Return the [X, Y] coordinate for the center point of the cell that contains the specified text.  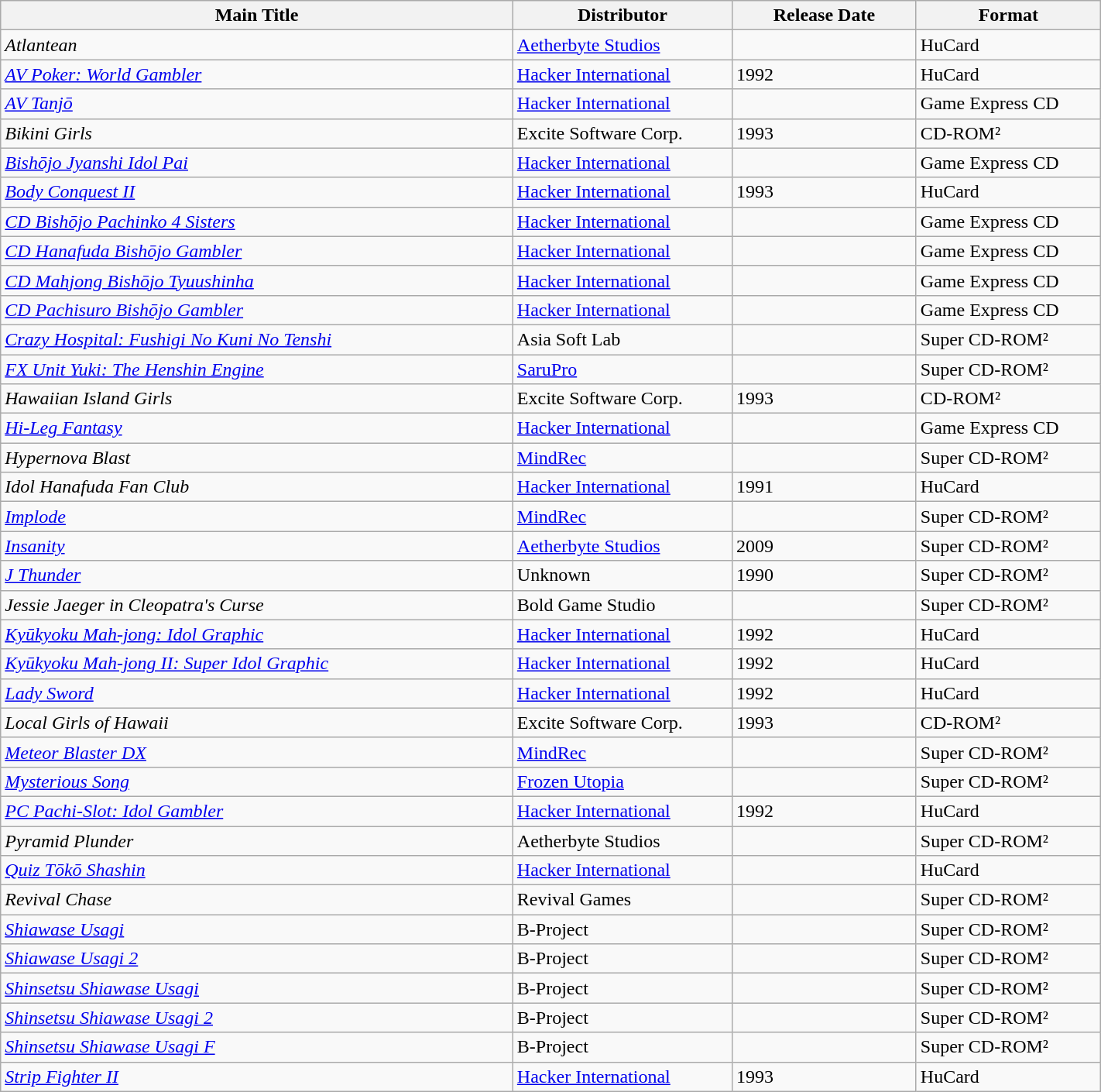
Release Date [824, 15]
Crazy Hospital: Fushigi No Kuni No Tenshi [257, 339]
FX Unit Yuki: The Henshin Engine [257, 369]
Local Girls of Hawaii [257, 723]
AV Tanjō [257, 104]
Jessie Jaeger in Cleopatra's Curse [257, 605]
Atlantean [257, 45]
1991 [824, 487]
Frozen Utopia [623, 781]
Bold Game Studio [623, 605]
J Thunder [257, 575]
Bishōjo Jyanshi Idol Pai [257, 163]
SaruPro [623, 369]
Hawaiian Island Girls [257, 399]
Quiz Tōkō Shashin [257, 871]
Shinsetsu Shiawase Usagi 2 [257, 1018]
Revival Chase [257, 900]
Distributor [623, 15]
2009 [824, 546]
Hypernova Blast [257, 458]
Format [1008, 15]
Mysterious Song [257, 781]
Idol Hanafuda Fan Club [257, 487]
AV Poker: World Gambler [257, 74]
Body Conquest II [257, 192]
1990 [824, 575]
Shinsetsu Shiawase Usagi [257, 988]
Meteor Blaster DX [257, 752]
Pyramid Plunder [257, 840]
Kyūkyoku Mah-jong II: Super Idol Graphic [257, 664]
Shiawase Usagi [257, 929]
Bikini Girls [257, 133]
CD Bishōjo Pachinko 4 Sisters [257, 221]
Shinsetsu Shiawase Usagi F [257, 1047]
Shiawase Usagi 2 [257, 959]
Main Title [257, 15]
Implode [257, 517]
Insanity [257, 546]
PC Pachi-Slot: Idol Gambler [257, 811]
CD Pachisuro Bishōjo Gambler [257, 310]
Hi-Leg Fantasy [257, 428]
Asia Soft Lab [623, 339]
Lady Sword [257, 693]
Unknown [623, 575]
Kyūkyoku Mah-jong: Idol Graphic [257, 634]
Strip Fighter II [257, 1077]
CD Hanafuda Bishōjo Gambler [257, 251]
Revival Games [623, 900]
CD Mahjong Bishōjo Tyuushinha [257, 280]
